Scan for the cell matching the given text and deliver its [X, Y] coordinate at center. 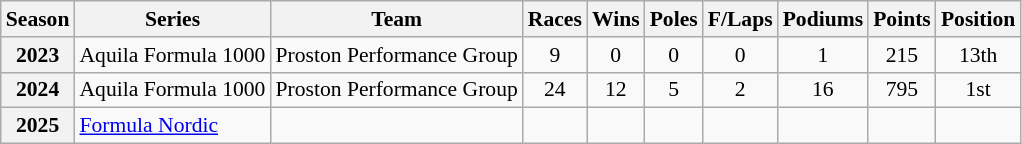
795 [902, 90]
215 [902, 55]
24 [555, 90]
Wins [616, 19]
Formula Nordic [172, 126]
5 [674, 90]
Series [172, 19]
Season [38, 19]
2 [740, 90]
1st [978, 90]
Races [555, 19]
13th [978, 55]
Points [902, 19]
12 [616, 90]
2023 [38, 55]
2024 [38, 90]
Podiums [824, 19]
9 [555, 55]
Position [978, 19]
16 [824, 90]
2025 [38, 126]
1 [824, 55]
F/Laps [740, 19]
Poles [674, 19]
Team [396, 19]
